For the text-containing cell, return its midpoint in [x, y] coordinate format. 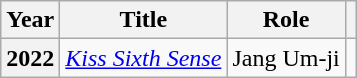
2022 [30, 58]
Year [30, 20]
Jang Um-ji [286, 58]
Title [144, 20]
Role [286, 20]
Kiss Sixth Sense [144, 58]
